From the cell containing the given text, extract its center point as [x, y] coordinate. 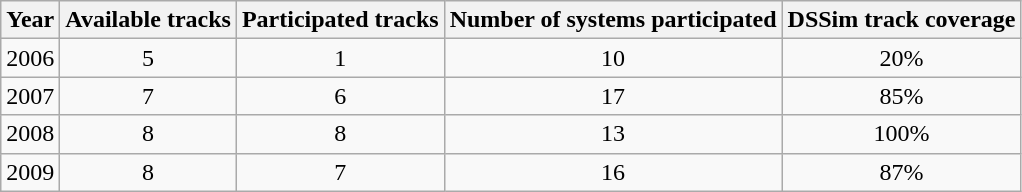
20% [902, 58]
Participated tracks [340, 20]
Available tracks [148, 20]
6 [340, 96]
5 [148, 58]
16 [613, 172]
87% [902, 172]
2009 [30, 172]
13 [613, 134]
2008 [30, 134]
DSSim track coverage [902, 20]
1 [340, 58]
2007 [30, 96]
85% [902, 96]
Number of systems participated [613, 20]
10 [613, 58]
100% [902, 134]
Year [30, 20]
2006 [30, 58]
17 [613, 96]
